Identify which cell holds the provided text, then report its (X, Y) central coordinate. 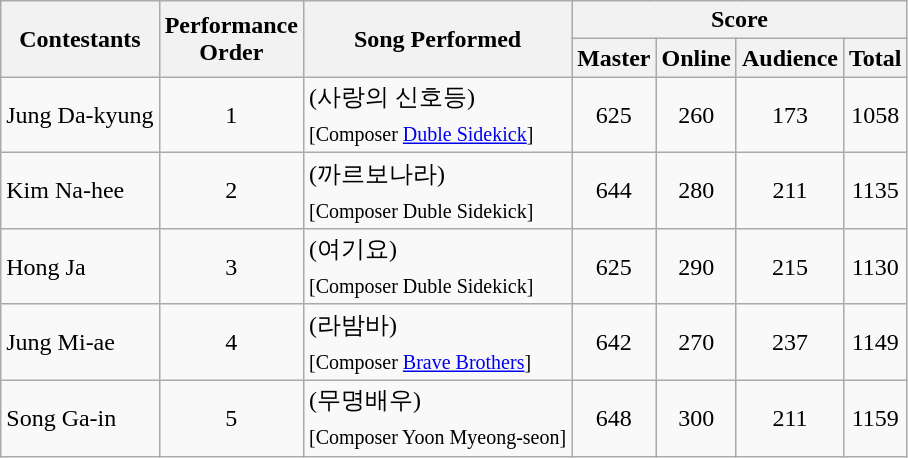
1149 (875, 342)
1058 (875, 115)
280 (696, 191)
Master (614, 58)
648 (614, 418)
4 (231, 342)
2 (231, 191)
Jung Mi-ae (80, 342)
(까르보나라)[Composer Duble Sidekick] (437, 191)
300 (696, 418)
Jung Da-kyung (80, 115)
260 (696, 115)
1159 (875, 418)
Kim Na-hee (80, 191)
5 (231, 418)
270 (696, 342)
(라밤바)[Composer Brave Brothers] (437, 342)
290 (696, 267)
3 (231, 267)
Audience (790, 58)
Song Performed (437, 39)
(무명배우)[Composer Yoon Myeong-seon] (437, 418)
237 (790, 342)
PerformanceOrder (231, 39)
173 (790, 115)
644 (614, 191)
Song Ga-in (80, 418)
1135 (875, 191)
Online (696, 58)
Score (740, 20)
(사랑의 신호등)[Composer Duble Sidekick] (437, 115)
1130 (875, 267)
Contestants (80, 39)
215 (790, 267)
1 (231, 115)
(여기요)[Composer Duble Sidekick] (437, 267)
Total (875, 58)
642 (614, 342)
Hong Ja (80, 267)
